Determine the [X, Y] coordinate at the center of the cell enclosing the given text.  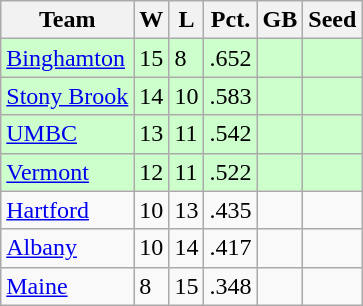
Hartford [68, 210]
Maine [68, 286]
W [152, 20]
.435 [230, 210]
Team [68, 20]
.583 [230, 96]
.348 [230, 286]
.522 [230, 172]
Seed [332, 20]
Pct. [230, 20]
L [186, 20]
UMBC [68, 134]
Binghamton [68, 58]
12 [152, 172]
.542 [230, 134]
.652 [230, 58]
GB [280, 20]
Albany [68, 248]
Stony Brook [68, 96]
.417 [230, 248]
Vermont [68, 172]
